Capture the cell that displays the provided text and extract its (X, Y) central coordinate. 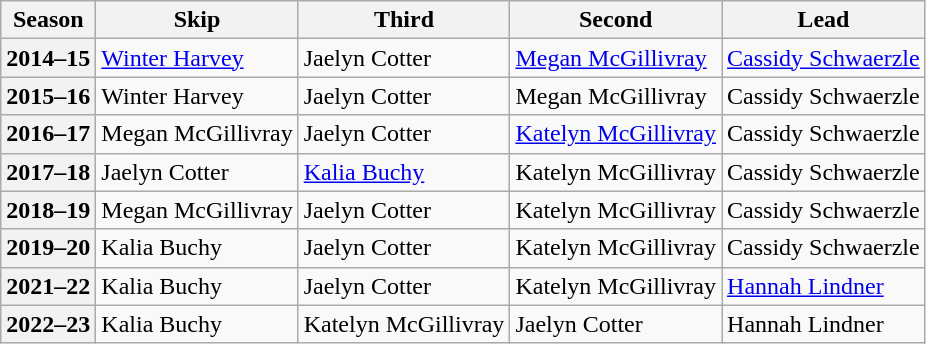
2021–22 (48, 286)
2022–23 (48, 324)
2018–19 (48, 210)
2014–15 (48, 58)
Third (404, 20)
Second (616, 20)
2019–20 (48, 248)
Skip (197, 20)
Lead (824, 20)
Season (48, 20)
2017–18 (48, 172)
2015–16 (48, 96)
2016–17 (48, 134)
